Scan for the cell matching the given text and deliver its [X, Y] coordinate at center. 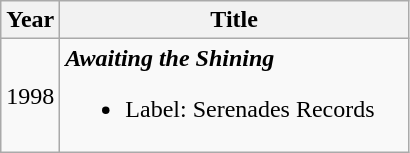
Title [234, 20]
Year [30, 20]
1998 [30, 96]
Awaiting the ShiningLabel: Serenades Records [234, 96]
